Provide the (X, Y) coordinate of the cell's center where the given text is located.  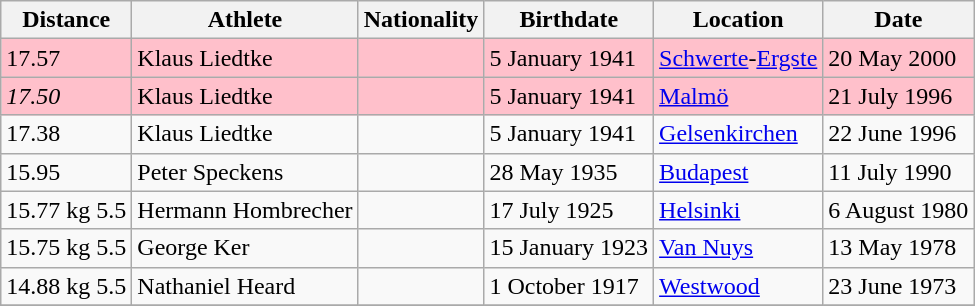
Helsinki (738, 210)
Nathaniel Heard (245, 286)
Birthdate (569, 20)
Nationality (421, 20)
6 August 1980 (898, 210)
15.95 (66, 172)
17.50 (66, 96)
George Ker (245, 248)
Van Nuys (738, 248)
17.57 (66, 58)
Budapest (738, 172)
Date (898, 20)
23 June 1973 (898, 286)
Hermann Hombrecher (245, 210)
17 July 1925 (569, 210)
28 May 1935 (569, 172)
1 October 1917 (569, 286)
Athlete (245, 20)
17.38 (66, 134)
Distance (66, 20)
Malmö (738, 96)
Westwood (738, 286)
15.75 kg 5.5 (66, 248)
Schwerte-Ergste (738, 58)
Peter Speckens (245, 172)
22 June 1996 (898, 134)
13 May 1978 (898, 248)
15 January 1923 (569, 248)
15.77 kg 5.5 (66, 210)
Location (738, 20)
14.88 kg 5.5 (66, 286)
11 July 1990 (898, 172)
Gelsenkirchen (738, 134)
21 July 1996 (898, 96)
20 May 2000 (898, 58)
